Capture the cell that displays the provided text and extract its [X, Y] central coordinate. 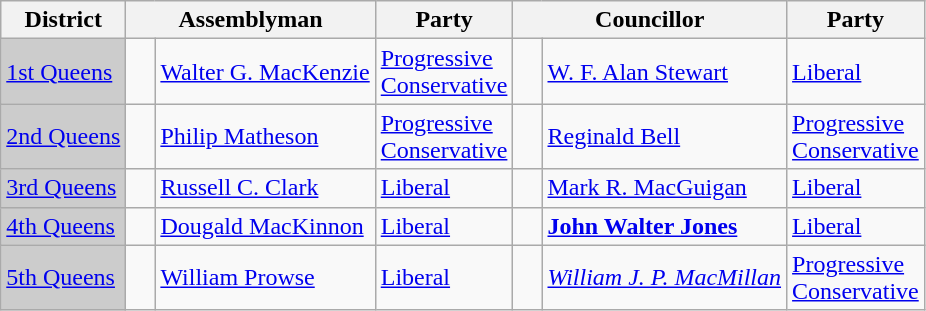
William J. P. MacMillan [664, 278]
5th Queens [64, 278]
District [64, 20]
Dougald MacKinnon [265, 226]
Reginald Bell [664, 136]
3rd Queens [64, 188]
W. F. Alan Stewart [664, 72]
Councillor [650, 20]
4th Queens [64, 226]
Russell C. Clark [265, 188]
2nd Queens [64, 136]
John Walter Jones [664, 226]
Philip Matheson [265, 136]
Mark R. MacGuigan [664, 188]
William Prowse [265, 278]
1st Queens [64, 72]
Assemblyman [250, 20]
Walter G. MacKenzie [265, 72]
